Locate the cell with the specified text and output its (x, y) center coordinate. 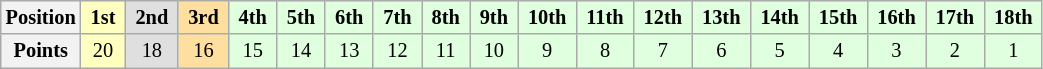
14th (779, 17)
3 (896, 51)
10th (547, 17)
9th (494, 17)
15th (838, 17)
1 (1013, 51)
2 (955, 51)
4 (838, 51)
11 (446, 51)
18th (1013, 17)
16th (896, 17)
8th (446, 17)
20 (104, 51)
17th (955, 17)
Position (41, 17)
6th (349, 17)
2nd (152, 17)
18 (152, 51)
7th (397, 17)
9 (547, 51)
3rd (203, 17)
7 (663, 51)
1st (104, 17)
13 (349, 51)
16 (203, 51)
6 (721, 51)
14 (301, 51)
4th (253, 17)
13th (721, 17)
5 (779, 51)
8 (604, 51)
15 (253, 51)
Points (41, 51)
5th (301, 17)
12th (663, 17)
11th (604, 17)
10 (494, 51)
12 (397, 51)
